Pinpoint the cell where the given text exists, returning its (X, Y) midpoint coordinate. 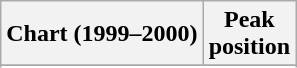
Chart (1999–2000) (102, 34)
Peakposition (249, 34)
